Scan for the cell matching the given text and deliver its [x, y] coordinate at center. 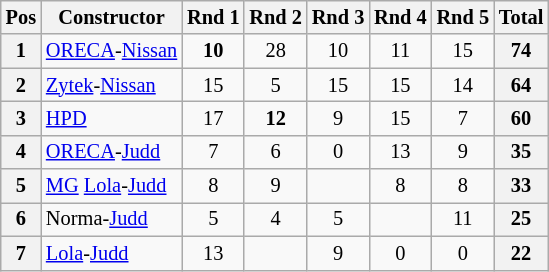
22 [521, 253]
3 [21, 118]
33 [521, 186]
Norma-Judd [112, 219]
Rnd 5 [463, 17]
2 [21, 85]
35 [521, 152]
Pos [21, 17]
28 [275, 51]
Lola-Judd [112, 253]
Rnd 1 [213, 17]
14 [463, 85]
MG Lola-Judd [112, 186]
Constructor [112, 17]
17 [213, 118]
25 [521, 219]
12 [275, 118]
Rnd 2 [275, 17]
HPD [112, 118]
ORECA-Judd [112, 152]
60 [521, 118]
74 [521, 51]
64 [521, 85]
Rnd 3 [338, 17]
Zytek-Nissan [112, 85]
Total [521, 17]
1 [21, 51]
Rnd 4 [400, 17]
ORECA-Nissan [112, 51]
